Determine the [x, y] coordinate at the center of the cell enclosing the given text.  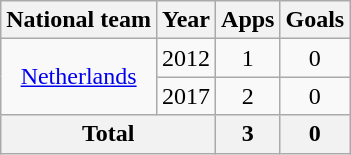
2012 [186, 58]
2 [248, 96]
Goals [315, 20]
National team [79, 20]
3 [248, 134]
Apps [248, 20]
Year [186, 20]
Total [108, 134]
1 [248, 58]
2017 [186, 96]
Netherlands [79, 77]
